Identify which cell holds the provided text, then report its (X, Y) central coordinate. 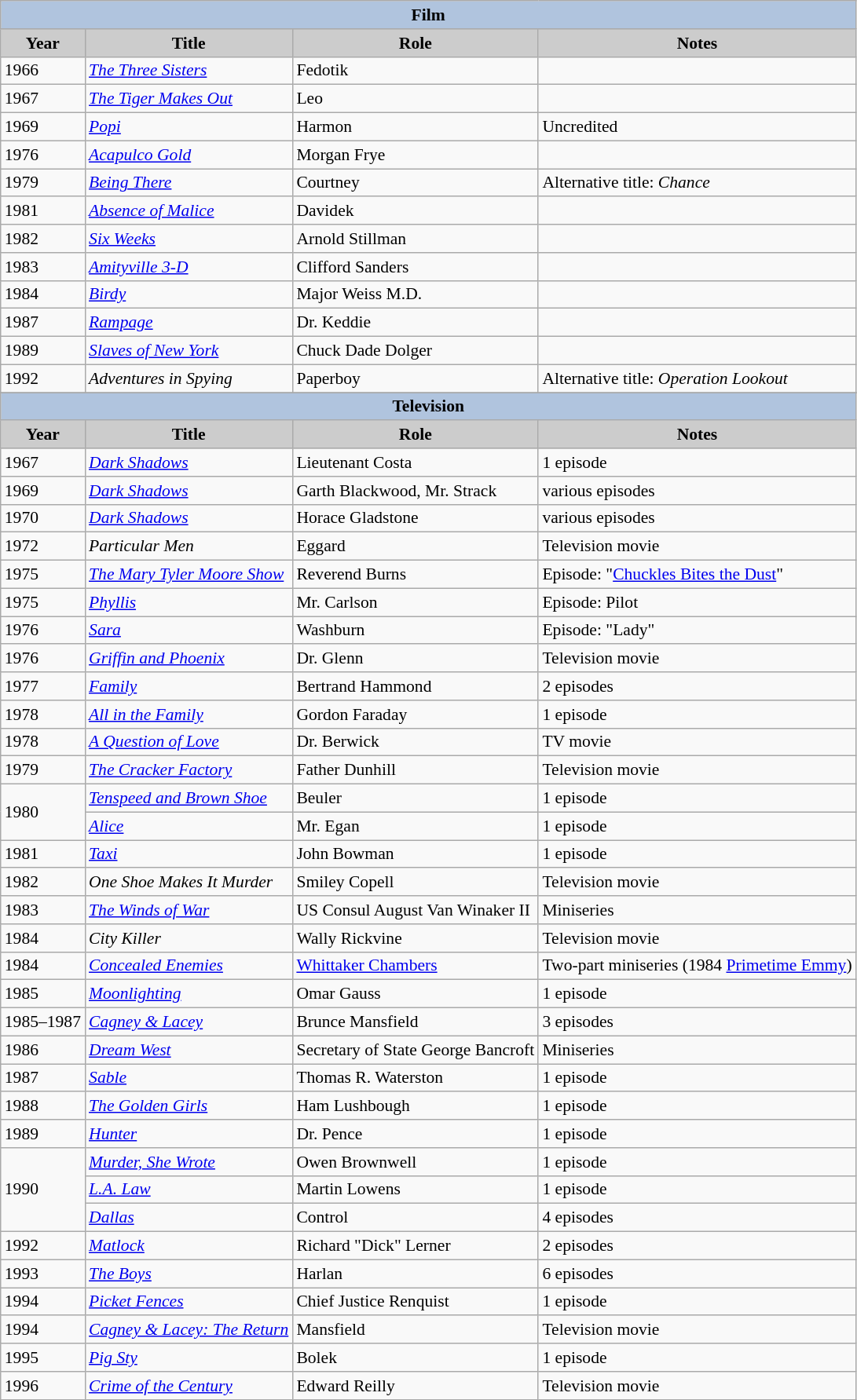
Taxi (189, 854)
Crime of the Century (189, 1386)
One Shoe Makes It Murder (189, 883)
Adventures in Spying (189, 378)
Episode: Pilot (697, 602)
Moonlighting (189, 994)
1972 (42, 546)
Acapulco Gold (189, 155)
Wally Rickvine (415, 938)
Amityville 3-D (189, 267)
Clifford Sanders (415, 267)
Six Weeks (189, 239)
Eggard (415, 546)
Smiley Copell (415, 883)
City Killer (189, 938)
Griffin and Phoenix (189, 659)
Harmon (415, 127)
TV movie (697, 742)
Garth Blackwood, Mr. Strack (415, 491)
Picket Fences (189, 1302)
Mr. Carlson (415, 602)
Birdy (189, 294)
Bolek (415, 1358)
L.A. Law (189, 1190)
Whittaker Chambers (415, 966)
Popi (189, 127)
The Winds of War (189, 910)
Secretary of State George Bancroft (415, 1050)
Richard "Dick" Lerner (415, 1246)
Control (415, 1218)
Father Dunhill (415, 770)
3 episodes (697, 1022)
Alternative title: Chance (697, 183)
Chief Justice Renquist (415, 1302)
Murder, She Wrote (189, 1162)
Ham Lushbough (415, 1106)
1966 (42, 71)
Dr. Keddie (415, 323)
US Consul August Van Winaker II (415, 910)
1996 (42, 1386)
1995 (42, 1358)
Paperboy (415, 378)
4 episodes (697, 1218)
Slaves of New York (189, 351)
Washburn (415, 631)
Arnold Stillman (415, 239)
Dr. Pence (415, 1134)
Edward Reilly (415, 1386)
1985–1987 (42, 1022)
The Cracker Factory (189, 770)
Dallas (189, 1218)
Phyllis (189, 602)
Dream West (189, 1050)
6 episodes (697, 1274)
Courtney (415, 183)
Dr. Glenn (415, 659)
The Boys (189, 1274)
Concealed Enemies (189, 966)
Harlan (415, 1274)
Cagney & Lacey: The Return (189, 1330)
1985 (42, 994)
1990 (42, 1190)
Sable (189, 1078)
1988 (42, 1106)
Uncredited (697, 127)
Major Weiss M.D. (415, 294)
Brunce Mansfield (415, 1022)
Leo (415, 99)
Reverend Burns (415, 575)
Television (429, 407)
Episode: "Lady" (697, 631)
Being There (189, 183)
Martin Lowens (415, 1190)
Lieutenant Costa (415, 462)
Cagney & Lacey (189, 1022)
1977 (42, 686)
John Bowman (415, 854)
A Question of Love (189, 742)
Omar Gauss (415, 994)
Episode: "Chuckles Bites the Dust" (697, 575)
Absence of Malice (189, 211)
Davidek (415, 211)
Family (189, 686)
Rampage (189, 323)
Alternative title: Operation Lookout (697, 378)
Sara (189, 631)
1980 (42, 812)
Particular Men (189, 546)
Owen Brownwell (415, 1162)
Thomas R. Waterston (415, 1078)
1970 (42, 518)
Horace Gladstone (415, 518)
Beuler (415, 799)
1993 (42, 1274)
Two-part miniseries (1984 Primetime Emmy) (697, 966)
The Golden Girls (189, 1106)
Matlock (189, 1246)
Chuck Dade Dolger (415, 351)
Gordon Faraday (415, 715)
Dr. Berwick (415, 742)
Film (429, 15)
Tenspeed and Brown Shoe (189, 799)
Mansfield (415, 1330)
Morgan Frye (415, 155)
The Tiger Makes Out (189, 99)
The Mary Tyler Moore Show (189, 575)
1986 (42, 1050)
Alice (189, 826)
Pig Sty (189, 1358)
Mr. Egan (415, 826)
Bertrand Hammond (415, 686)
The Three Sisters (189, 71)
Hunter (189, 1134)
All in the Family (189, 715)
Fedotik (415, 71)
